Search for the cell housing the specified text and yield its [x, y] center coordinate. 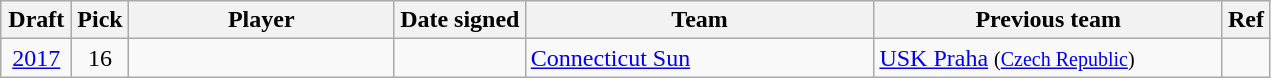
Connecticut Sun [700, 58]
Draft [36, 20]
Previous team [1048, 20]
Player [261, 20]
USK Praha (Czech Republic) [1048, 58]
Pick [100, 20]
Date signed [460, 20]
2017 [36, 58]
Team [700, 20]
Ref [1246, 20]
16 [100, 58]
